Pinpoint the cell where the given text exists, returning its (x, y) midpoint coordinate. 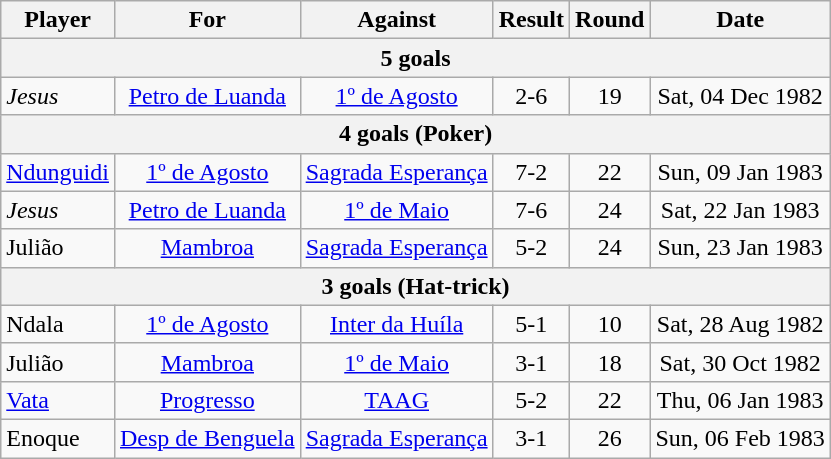
7-6 (531, 210)
For (207, 20)
Inter da Huíla (396, 324)
Result (531, 20)
5-1 (531, 324)
4 goals (Poker) (416, 134)
Vata (58, 400)
Progresso (207, 400)
5 goals (416, 58)
Ndunguidi (58, 172)
Sun, 06 Feb 1983 (740, 438)
Enoque (58, 438)
TAAG (396, 400)
Sat, 22 Jan 1983 (740, 210)
Ndala (58, 324)
7-2 (531, 172)
Sat, 30 Oct 1982 (740, 362)
Desp de Benguela (207, 438)
Player (58, 20)
Round (610, 20)
18 (610, 362)
19 (610, 96)
Sat, 28 Aug 1982 (740, 324)
Date (740, 20)
Sun, 09 Jan 1983 (740, 172)
Thu, 06 Jan 1983 (740, 400)
10 (610, 324)
2-6 (531, 96)
Sat, 04 Dec 1982 (740, 96)
Against (396, 20)
26 (610, 438)
Sun, 23 Jan 1983 (740, 248)
3 goals (Hat-trick) (416, 286)
